Search for the cell housing the specified text and yield its (x, y) center coordinate. 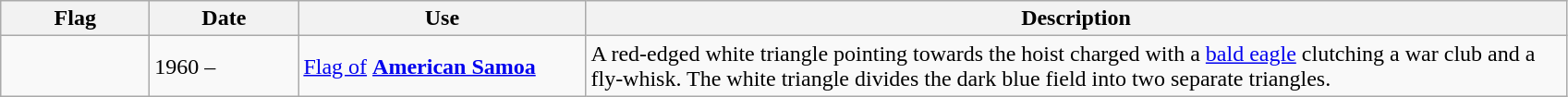
Date (224, 18)
Use (442, 18)
Flag (76, 18)
1960 – (224, 67)
Flag of American Samoa (442, 67)
Description (1076, 18)
